Extract the [x, y] coordinate from the center of the cell holding the provided text.  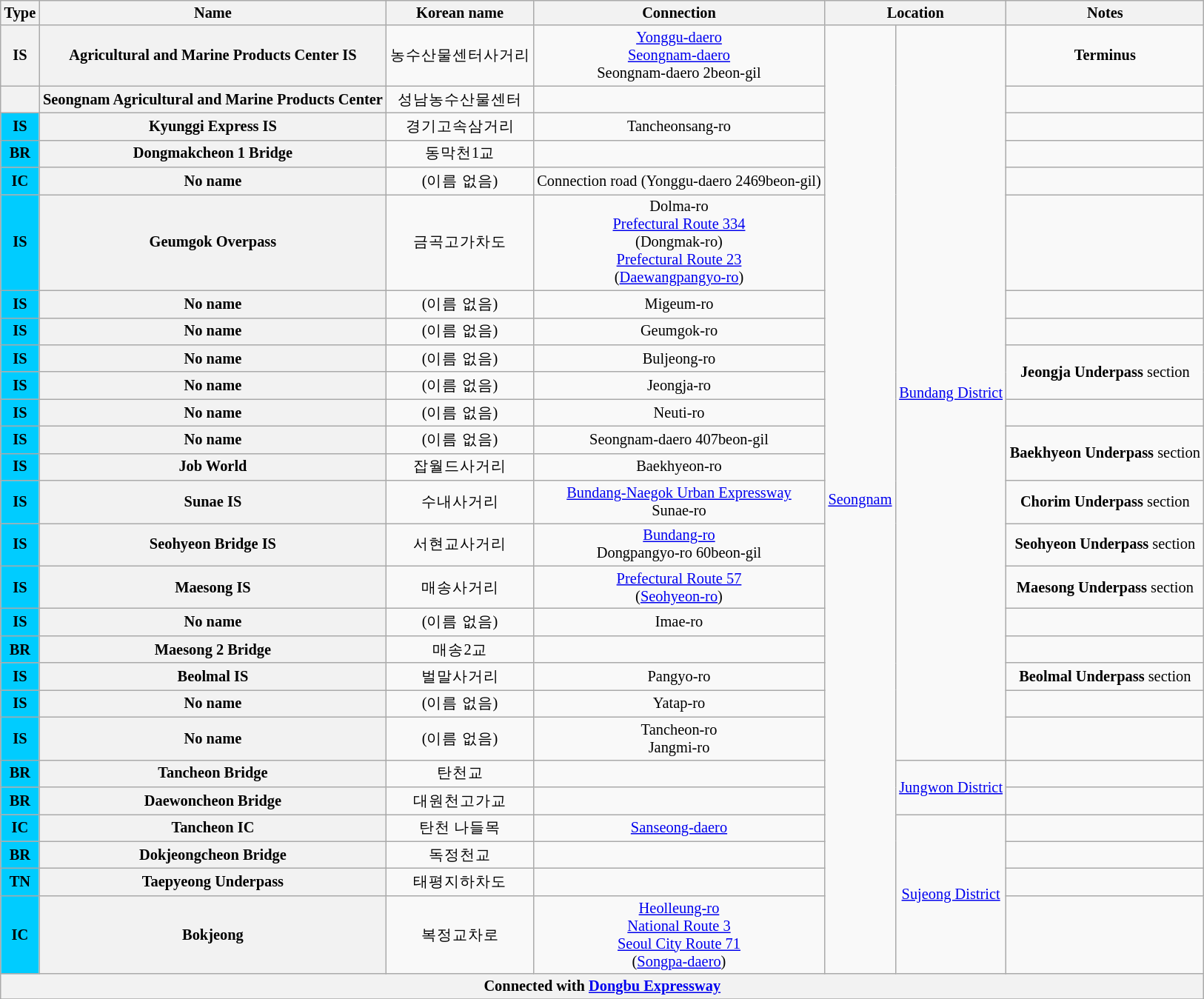
Notes [1105, 13]
TN [20, 881]
매송2교 [461, 649]
Maesong 2 Bridge [213, 649]
Job World [213, 467]
Bokjeong [213, 935]
Yatap-ro [678, 704]
Tancheon Bridge [213, 773]
대원천고가교 [461, 800]
수내사거리 [461, 502]
서현교사거리 [461, 544]
Prefectural Route 57(Seohyeon-ro) [678, 587]
Jungwon District [951, 786]
Beolmal IS [213, 677]
Buljeong-ro [678, 358]
Daewoncheon Bridge [213, 800]
Dolma-roPrefectural Route 334(Dongmak-ro)Prefectural Route 23(Daewangpangyo-ro) [678, 242]
Pangyo-ro [678, 677]
Migeum-ro [678, 304]
Seongnam [860, 499]
Bundang-Naegok Urban ExpresswaySunae-ro [678, 502]
Name [213, 13]
Beolmal Underpass section [1105, 677]
벌말사거리 [461, 677]
Heolleung-roNational Route 3Seoul City Route 71(Songpa-daero) [678, 935]
Tancheonsang-ro [678, 126]
Sujeong District [951, 894]
Seongnam Agricultural and Marine Products Center [213, 99]
Location [915, 13]
금곡고가차도 [461, 242]
Dongmakcheon 1 Bridge [213, 154]
Taepyeong Underpass [213, 881]
Baekhyeon Underpass section [1105, 453]
Sunae IS [213, 502]
Bundang-roDongpangyo-ro 60beon-gil [678, 544]
경기고속삼거리 [461, 126]
농수산물센터사거리 [461, 56]
잡월드사거리 [461, 467]
복정교차로 [461, 935]
성남농수산물센터 [461, 99]
Type [20, 13]
Geumgok-ro [678, 332]
Neuti-ro [678, 413]
Seohyeon Bridge IS [213, 544]
Yonggu-daeroSeongnam-daeroSeongnam-daero 2beon-gil [678, 56]
Tancheon IC [213, 828]
Jeongja Underpass section [1105, 372]
Connection [678, 13]
Connection road (Yonggu-daero 2469beon-gil) [678, 181]
Tancheon-roJangmi-ro [678, 738]
Baekhyeon-ro [678, 467]
Dokjeongcheon Bridge [213, 855]
탄천교 [461, 773]
Geumgok Overpass [213, 242]
태평지하차도 [461, 881]
매송사거리 [461, 587]
Bundang District [951, 392]
Seohyeon Underpass section [1105, 544]
Agricultural and Marine Products Center IS [213, 56]
Seongnam-daero 407beon-gil [678, 440]
Korean name [461, 13]
Jeongja-ro [678, 385]
Sanseong-daero [678, 828]
Terminus [1105, 56]
Connected with Dongbu Expressway [603, 986]
탄천 나들목 [461, 828]
동막천1교 [461, 154]
Imae-ro [678, 622]
Maesong Underpass section [1105, 587]
독정천교 [461, 855]
Kyunggi Express IS [213, 126]
Maesong IS [213, 587]
Chorim Underpass section [1105, 502]
